Pinpoint the cell where the given text exists, returning its (x, y) midpoint coordinate. 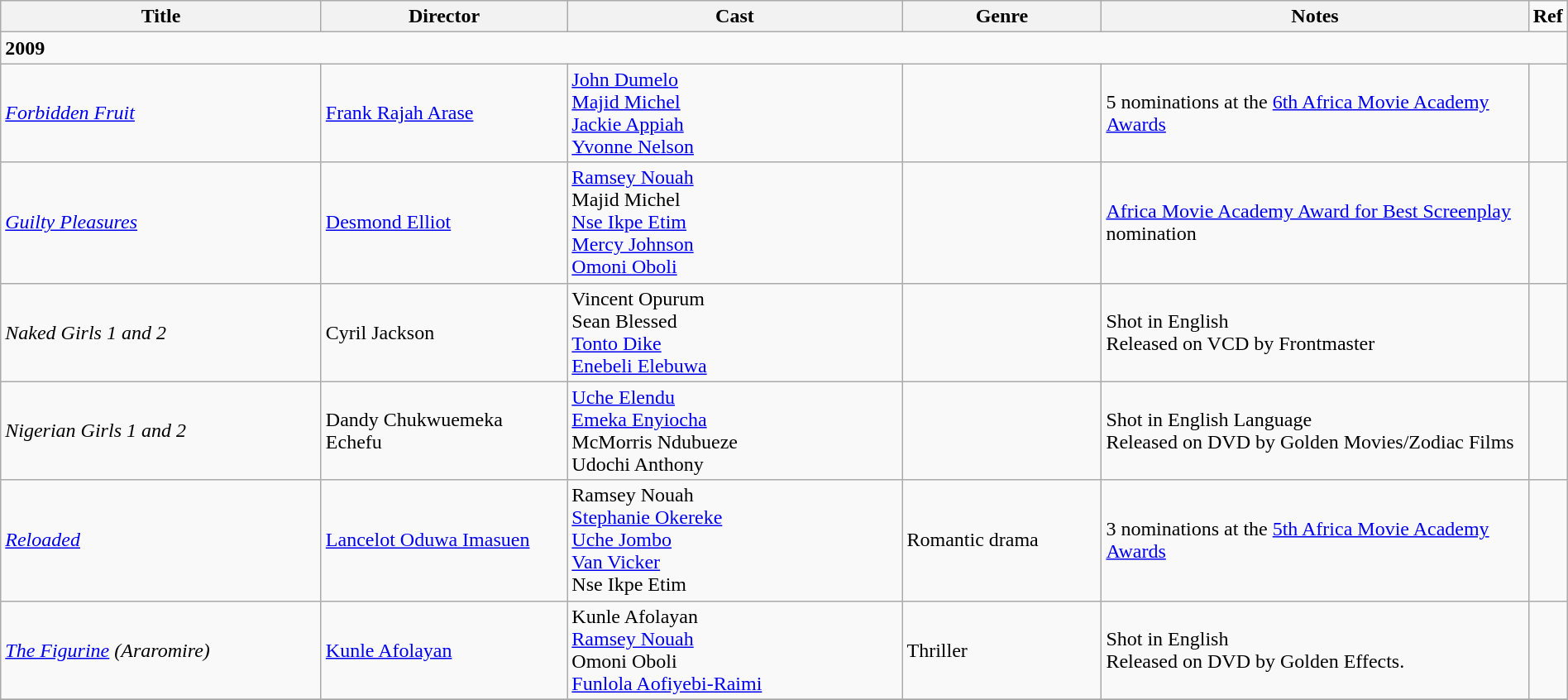
Ramsey NouahMajid MichelNse Ikpe EtimMercy JohnsonOmoni Oboli (734, 223)
Vincent OpurumSean BlessedTonto DikeEnebeli Elebuwa (734, 333)
3 nominations at the 5th Africa Movie Academy Awards (1315, 540)
Nigerian Girls 1 and 2 (161, 430)
Naked Girls 1 and 2 (161, 333)
Lancelot Oduwa Imasuen (444, 540)
Genre (1002, 17)
Cyril Jackson (444, 333)
Dandy Chukwuemeka Echefu (444, 430)
Director (444, 17)
Forbidden Fruit (161, 113)
John DumeloMajid MichelJackie AppiahYvonne Nelson (734, 113)
Uche ElenduEmeka EnyiochaMcMorris NdubuezeUdochi Anthony (734, 430)
Kunle Afolayan (444, 650)
Shot in EnglishReleased on DVD by Golden Effects. (1315, 650)
Shot in English LanguageReleased on DVD by Golden Movies/Zodiac Films (1315, 430)
Desmond Elliot (444, 223)
Guilty Pleasures (161, 223)
Cast (734, 17)
Kunle AfolayanRamsey NouahOmoni OboliFunlola Aofiyebi-Raimi (734, 650)
Reloaded (161, 540)
Frank Rajah Arase (444, 113)
Romantic drama (1002, 540)
5 nominations at the 6th Africa Movie Academy Awards (1315, 113)
Notes (1315, 17)
Africa Movie Academy Award for Best Screenplay nomination (1315, 223)
2009 (784, 48)
Title (161, 17)
Ref (1548, 17)
Shot in EnglishReleased on VCD by Frontmaster (1315, 333)
Thriller (1002, 650)
The Figurine (Araromire) (161, 650)
Ramsey NouahStephanie OkerekeUche JomboVan VickerNse Ikpe Etim (734, 540)
